Return the [x, y] coordinate for the center point of the cell that contains the specified text.  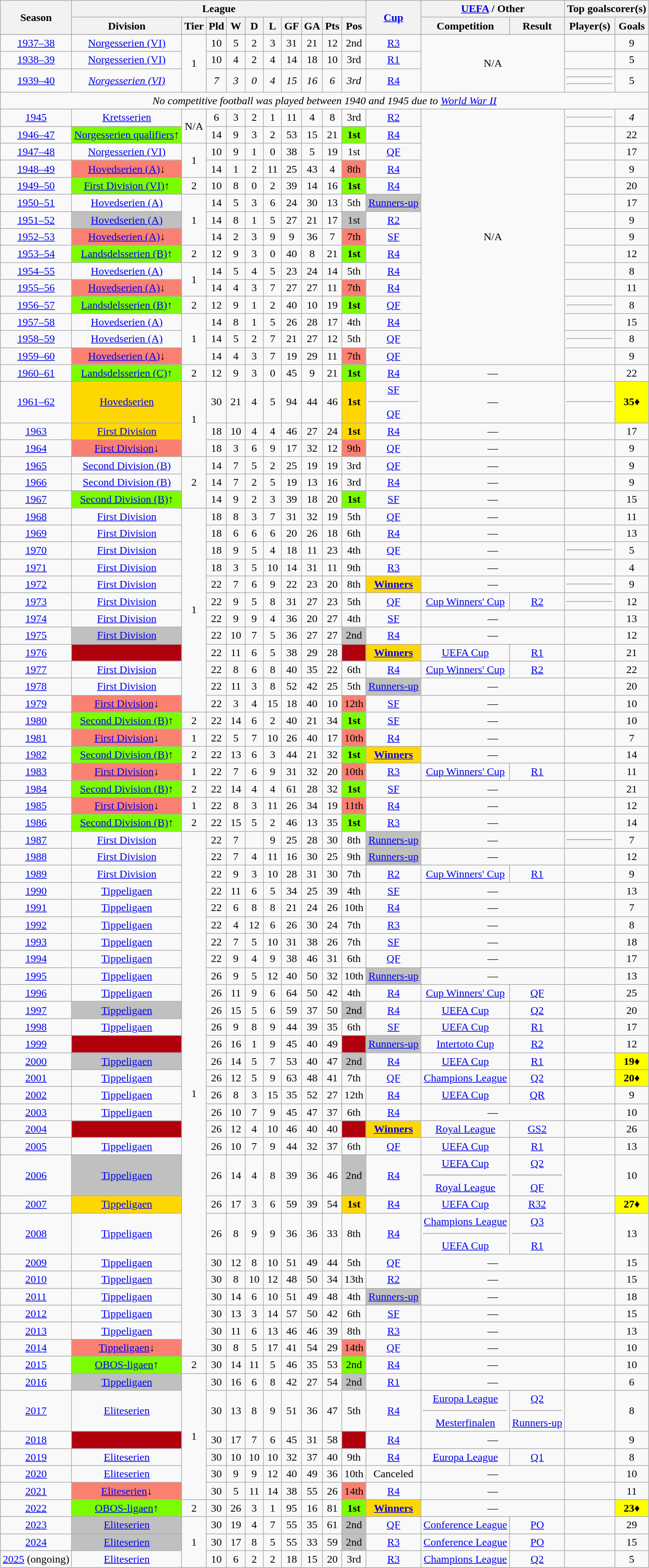
27♦ [632, 1204]
13th [354, 1280]
Eliteserien↓ [127, 1491]
2024 [36, 1542]
Q2QF [537, 1175]
1971 [36, 568]
2002 [36, 1095]
1999 [36, 1044]
2021 [36, 1491]
1945 [36, 118]
1947–48 [36, 152]
64 [292, 993]
1965 [36, 465]
1959–60 [36, 356]
1939–40 [36, 81]
1953–54 [36, 254]
2006 [36, 1175]
Competition [465, 26]
1980 [36, 720]
1951–52 [36, 220]
2015 [36, 1365]
1960–61 [36, 373]
1977 [36, 670]
1988 [36, 857]
94 [292, 402]
1938–39 [36, 60]
2003 [36, 1112]
2016 [36, 1382]
Intertoto Cup [465, 1044]
1946–47 [36, 135]
1992 [36, 925]
League [219, 9]
Pld [216, 26]
Hovedserien [127, 402]
GS2 [537, 1129]
58 [332, 1440]
Division [127, 26]
1984 [36, 788]
2023 [36, 1525]
1974 [36, 619]
2012 [36, 1314]
GF [292, 26]
1982 [36, 754]
L [273, 26]
43 [312, 169]
1968 [36, 517]
Goals [632, 26]
1983 [36, 771]
D [254, 26]
1976 [36, 653]
1972 [36, 585]
1948–49 [36, 169]
1963 [36, 431]
1970 [36, 551]
1985 [36, 806]
2001 [36, 1078]
2011 [36, 1297]
1975 [36, 636]
2020 [36, 1474]
Result [537, 26]
95 [292, 1508]
2017 [36, 1411]
Norgesserien qualifiers↑ [127, 135]
Cup [394, 17]
1987 [36, 840]
Top goalscorer(s) [607, 9]
No competitive football was played between 1940 and 1945 due to World War II [325, 101]
Europa League [465, 1457]
2025 (ongoing) [36, 1559]
1958–59 [36, 339]
SFQF [394, 402]
57 [292, 1314]
1955–56 [36, 288]
1979 [36, 703]
1969 [36, 534]
Player(s) [590, 26]
63 [292, 1078]
2022 [36, 1508]
Landsdelsserien (C)↑ [127, 373]
19♦ [632, 1061]
2018 [36, 1440]
1954–55 [36, 271]
Pos [354, 26]
1961–62 [36, 402]
1990 [36, 891]
23♦ [632, 1508]
2005 [36, 1146]
Q2Runners-up [537, 1411]
11th [354, 806]
QR [537, 1095]
1993 [36, 942]
Kretsserien [127, 118]
1973 [36, 602]
R32 [537, 1204]
Season [36, 17]
Canceled [394, 1474]
2010 [36, 1280]
1997 [36, 1010]
1989 [36, 874]
1998 [36, 1027]
1995 [36, 976]
UEFA CupRoyal League [465, 1175]
1949–50 [36, 186]
1978 [36, 687]
Tier [194, 26]
1994 [36, 959]
1952–53 [36, 237]
1991 [36, 908]
1956–57 [36, 305]
1967 [36, 499]
GA [312, 26]
Royal League [465, 1129]
2008 [36, 1233]
2013 [36, 1331]
Q3R1 [537, 1233]
UEFA / Other [493, 9]
2007 [36, 1204]
1964 [36, 448]
Europa LeagueMesterfinalen [465, 1411]
20♦ [632, 1078]
1996 [36, 993]
2004 [36, 1129]
1950–51 [36, 203]
2000 [36, 1061]
Pts [332, 26]
1937–38 [36, 43]
W [236, 26]
1966 [36, 482]
35♦ [632, 402]
1957–58 [36, 322]
2019 [36, 1457]
2009 [36, 1263]
First Division (VI)↑ [127, 186]
1986 [36, 823]
1981 [36, 737]
Champions LeagueUEFA Cup [465, 1233]
Q1 [537, 1457]
Tippeligaen↓ [127, 1348]
81 [332, 1508]
2014 [36, 1348]
